Output the [X, Y] coordinate of the center of the cell containing the given text.  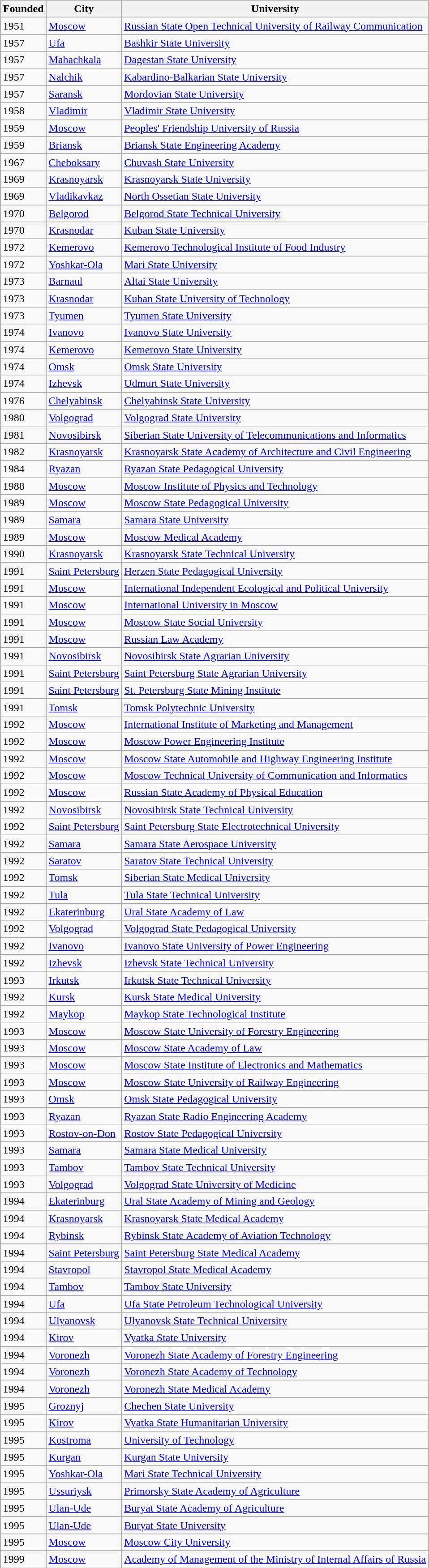
Tambov State University [275, 1286]
Rybinsk [84, 1235]
Tambov State Technical University [275, 1167]
1988 [23, 486]
City [84, 9]
Moscow State University of Forestry Engineering [275, 1031]
Kemerovo State University [275, 350]
Maykop [84, 1014]
Omsk State Pedagogical University [275, 1099]
Bashkir State University [275, 43]
Moscow City University [275, 1542]
Russian Law Academy [275, 639]
Irkutsk [84, 980]
Buryat State University [275, 1525]
Briansk [84, 145]
Moscow Medical Academy [275, 537]
Volgograd State Pedagogical University [275, 929]
Mordovian State University [275, 94]
Chelyabinsk State University [275, 401]
Vladikavkaz [84, 196]
Ural State Academy of Law [275, 912]
Ulyanovsk [84, 1321]
Moscow State University of Railway Engineering [275, 1082]
Russian State Open Technical University of Railway Communication [275, 26]
1981 [23, 435]
Irkutsk State Technical University [275, 980]
Rostov-on-Don [84, 1133]
1982 [23, 452]
Moscow Technical University of Communication and Informatics [275, 776]
Briansk State Engineering Academy [275, 145]
Ussuriysk [84, 1491]
Siberian State University of Telecommunications and Informatics [275, 435]
Stavropol State Medical Academy [275, 1269]
Kurgan State University [275, 1457]
Krasnoyarsk State University [275, 179]
Dagestan State University [275, 60]
Maykop State Technological Institute [275, 1014]
Chuvash State University [275, 162]
Belgorod [84, 214]
Siberian State Medical University [275, 878]
Saint Petersburg State Medical Academy [275, 1252]
Rybinsk State Academy of Aviation Technology [275, 1235]
Kuban State University of Technology [275, 299]
Saratov State Technical University [275, 861]
Krasnoyarsk State Technical University [275, 554]
North Ossetian State University [275, 196]
Cheboksary [84, 162]
Peoples' Friendship University of Russia [275, 128]
Samara State University [275, 520]
Altai State University [275, 282]
International Institute of Marketing and Management [275, 724]
Voronezh State Academy of Technology [275, 1372]
Moscow State Institute of Electronics and Mathematics [275, 1065]
International Independent Ecological and Political University [275, 588]
Voronezh State Medical Academy [275, 1389]
Volgograd State University of Medicine [275, 1184]
Moscow State Automobile and Highway Engineering Institute [275, 759]
Vyatka State University [275, 1338]
Krasnoyarsk State Academy of Architecture and Civil Engineering [275, 452]
University [275, 9]
Tula [84, 895]
Mahachkala [84, 60]
Tomsk Polytechnic University [275, 707]
Vladimir State University [275, 111]
1967 [23, 162]
Russian State Academy of Physical Education [275, 793]
Vladimir [84, 111]
International University in Moscow [275, 605]
Moscow Institute of Physics and Technology [275, 486]
Kursk State Medical University [275, 997]
Saratov [84, 861]
Izhevsk State Technical University [275, 963]
St. Petersburg State Mining Institute [275, 690]
Moscow State Academy of Law [275, 1048]
Volgograd State University [275, 418]
Rostov State Pedagogical University [275, 1133]
Ivanovo State University [275, 333]
1976 [23, 401]
1990 [23, 554]
University of Technology [275, 1440]
Primorsky State Academy of Agriculture [275, 1491]
Vyatka State Humanitarian University [275, 1423]
Tyumen [84, 316]
Nalchik [84, 77]
Founded [23, 9]
1984 [23, 469]
Barnaul [84, 282]
Omsk State University [275, 367]
Kuban State University [275, 231]
Academy of Management of the Ministry of Internal Affairs of Russia [275, 1559]
Belgorod State Technical University [275, 214]
Tula State Technical University [275, 895]
Kursk [84, 997]
1958 [23, 111]
Saransk [84, 94]
Ufa State Petroleum Technological University [275, 1304]
1999 [23, 1559]
Mari State Technical University [275, 1474]
Chelyabinsk [84, 401]
Chechen State University [275, 1406]
Kabardino-Balkarian State University [275, 77]
1980 [23, 418]
Ural State Academy of Mining and Geology [275, 1201]
Udmurt State University [275, 384]
Stavropol [84, 1269]
Kurgan [84, 1457]
Moscow State Social University [275, 622]
Moscow State Pedagogical University [275, 503]
Saint Petersburg State Agrarian University [275, 673]
Samara State Aerospace University [275, 844]
Ryazan State Pedagogical University [275, 469]
Buryat State Academy of Agriculture [275, 1508]
Moscow Power Engineering Institute [275, 741]
Mari State University [275, 265]
Novosibirsk State Agrarian University [275, 656]
Ivanovo State University of Power Engineering [275, 946]
Novosibirsk State Technical University [275, 810]
1951 [23, 26]
Voronezh State Academy of Forestry Engineering [275, 1355]
Ulyanovsk State Technical University [275, 1321]
Ryazan State Radio Engineering Academy [275, 1116]
Krasnoyarsk State Medical Academy [275, 1218]
Kostroma [84, 1440]
Tyumen State University [275, 316]
Samara State Medical University [275, 1150]
Herzen State Pedagogical University [275, 571]
Kemerovo Technological Institute of Food Industry [275, 248]
Groznyj [84, 1406]
Saint Petersburg State Electrotechnical University [275, 827]
